Find where the given text appears and provide that cell's center as [x, y] coordinate. 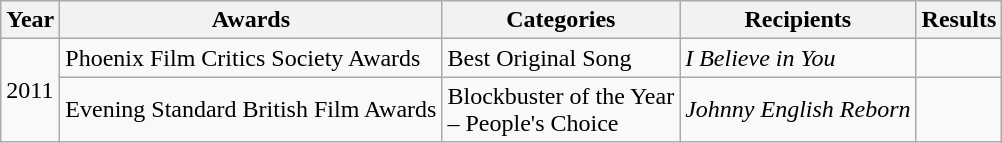
Phoenix Film Critics Society Awards [251, 58]
Recipients [798, 20]
Best Original Song [561, 58]
Year [30, 20]
2011 [30, 90]
Results [959, 20]
Awards [251, 20]
Johnny English Reborn [798, 110]
Evening Standard British Film Awards [251, 110]
Blockbuster of the Year – People's Choice [561, 110]
Categories [561, 20]
I Believe in You [798, 58]
